Return the [x, y] coordinate for the center point of the cell that contains the specified text.  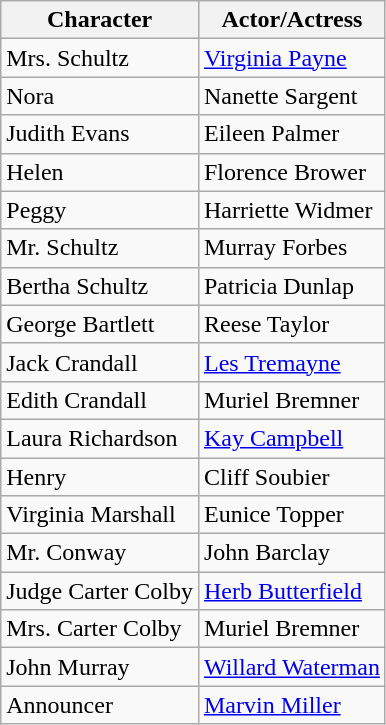
Eileen Palmer [292, 134]
John Murray [100, 667]
Edith Crandall [100, 400]
Judge Carter Colby [100, 591]
Murray Forbes [292, 248]
Eunice Topper [292, 515]
George Bartlett [100, 324]
Judith Evans [100, 134]
Mrs. Schultz [100, 58]
Herb Butterfield [292, 591]
Reese Taylor [292, 324]
Character [100, 20]
Laura Richardson [100, 438]
Cliff Soubier [292, 477]
Harriette Widmer [292, 210]
Nora [100, 96]
Announcer [100, 705]
Peggy [100, 210]
Bertha Schultz [100, 286]
Mrs. Carter Colby [100, 629]
John Barclay [292, 553]
Kay Campbell [292, 438]
Virginia Marshall [100, 515]
Willard Waterman [292, 667]
Henry [100, 477]
Virginia Payne [292, 58]
Jack Crandall [100, 362]
Patricia Dunlap [292, 286]
Les Tremayne [292, 362]
Actor/Actress [292, 20]
Mr. Schultz [100, 248]
Mr. Conway [100, 553]
Helen [100, 172]
Florence Brower [292, 172]
Marvin Miller [292, 705]
Nanette Sargent [292, 96]
